Capture the cell that displays the provided text and extract its (X, Y) central coordinate. 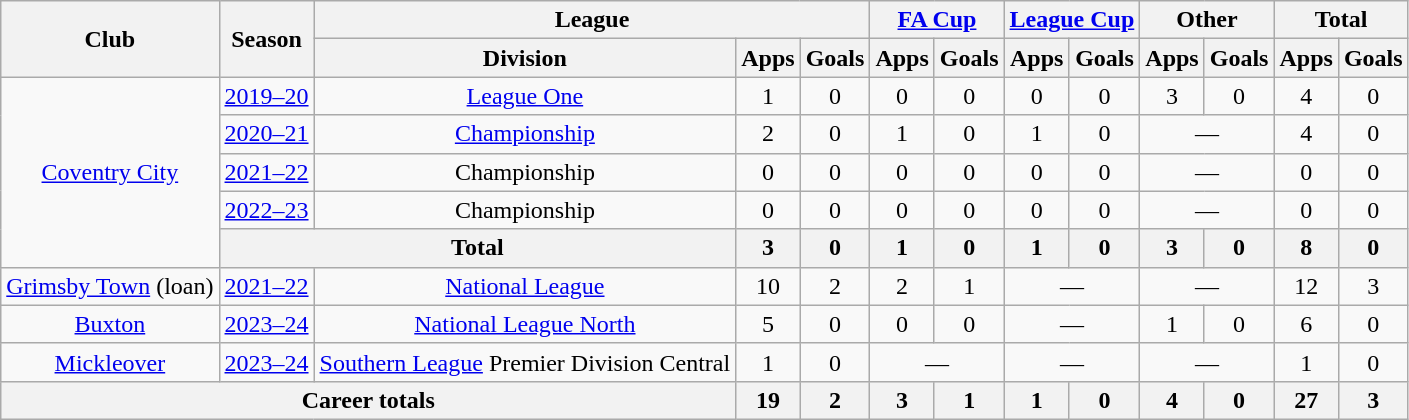
2019–20 (266, 96)
National League (525, 286)
6 (1306, 324)
2022–23 (266, 210)
2020–21 (266, 134)
Coventry City (110, 172)
League (592, 20)
19 (768, 400)
League Cup (1072, 20)
Career totals (368, 400)
Buxton (110, 324)
FA Cup (937, 20)
Division (525, 58)
8 (1306, 248)
Southern League Premier Division Central (525, 362)
Other (1207, 20)
12 (1306, 286)
Season (266, 39)
27 (1306, 400)
National League North (525, 324)
League One (525, 96)
10 (768, 286)
Mickleover (110, 362)
5 (768, 324)
Grimsby Town (loan) (110, 286)
Club (110, 39)
